Pinpoint the cell where the given text exists, returning its [x, y] midpoint coordinate. 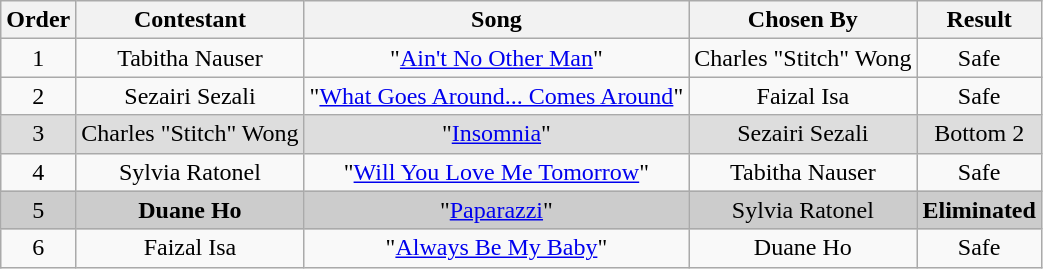
Bottom 2 [979, 134]
5 [38, 210]
"Ain't No Other Man" [496, 58]
"Always Be My Baby" [496, 248]
1 [38, 58]
Eliminated [979, 210]
"Paparazzi" [496, 210]
Song [496, 20]
6 [38, 248]
Chosen By [803, 20]
3 [38, 134]
"Will You Love Me Tomorrow" [496, 172]
Contestant [190, 20]
4 [38, 172]
Result [979, 20]
Order [38, 20]
2 [38, 96]
"What Goes Around... Comes Around" [496, 96]
"Insomnia" [496, 134]
